Locate the cell with the specified text and output its [X, Y] center coordinate. 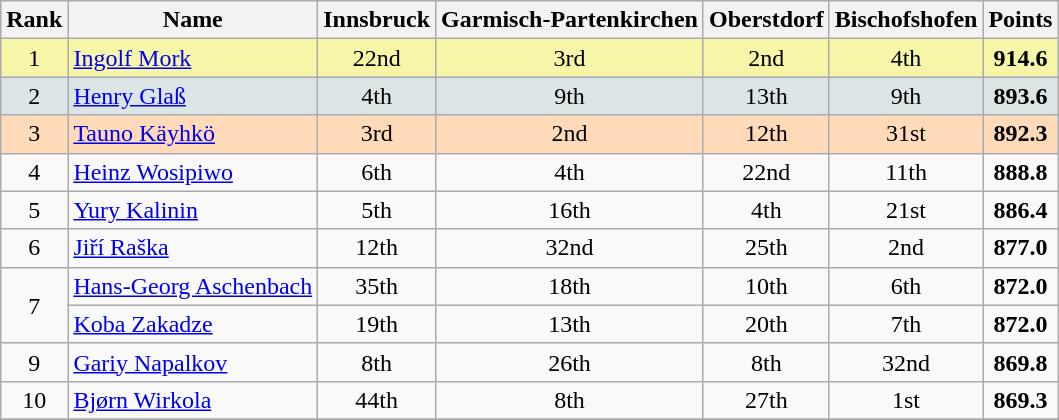
7 [34, 305]
19th [377, 324]
893.6 [1020, 96]
Heinz Wosipiwo [193, 172]
31st [906, 134]
16th [570, 210]
Tauno Käyhkö [193, 134]
35th [377, 286]
11th [906, 172]
Oberstdorf [766, 20]
5 [34, 210]
6 [34, 248]
Jiří Raška [193, 248]
Rank [34, 20]
Koba Zakadze [193, 324]
Ingolf Mork [193, 58]
44th [377, 400]
877.0 [1020, 248]
21st [906, 210]
Name [193, 20]
5th [377, 210]
Hans-Georg Aschenbach [193, 286]
888.8 [1020, 172]
10th [766, 286]
2 [34, 96]
1 [34, 58]
Yury Kalinin [193, 210]
9 [34, 362]
20th [766, 324]
892.3 [1020, 134]
Points [1020, 20]
Henry Glaß [193, 96]
4 [34, 172]
27th [766, 400]
Gariy Napalkov [193, 362]
869.8 [1020, 362]
1st [906, 400]
Bjørn Wirkola [193, 400]
26th [570, 362]
25th [766, 248]
Garmisch-Partenkirchen [570, 20]
7th [906, 324]
18th [570, 286]
Bischofshofen [906, 20]
869.3 [1020, 400]
3 [34, 134]
Innsbruck [377, 20]
10 [34, 400]
886.4 [1020, 210]
914.6 [1020, 58]
